Search for the cell housing the specified text and yield its [x, y] center coordinate. 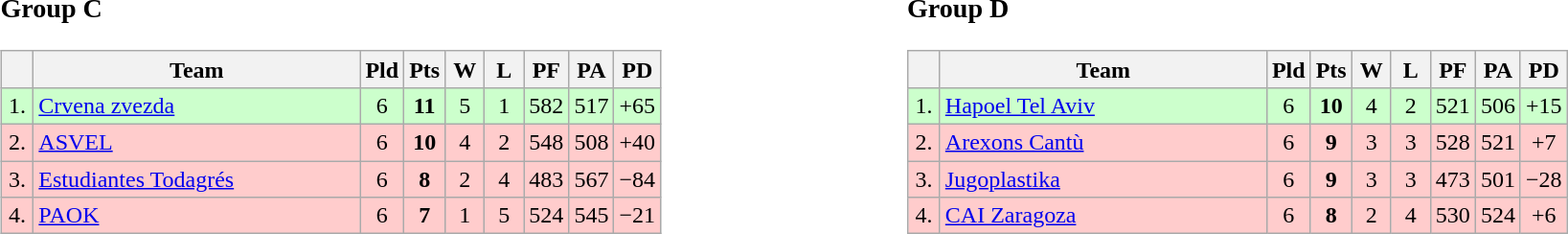
−84 [638, 179]
−28 [1544, 179]
+15 [1544, 105]
ASVEL [197, 143]
548 [546, 143]
473 [1452, 179]
−21 [638, 216]
508 [592, 143]
582 [546, 105]
517 [592, 105]
+40 [638, 143]
Arexons Cantù [1103, 143]
Jugoplastika [1103, 179]
PAOK [197, 216]
+65 [638, 105]
7 [425, 216]
506 [1498, 105]
+7 [1544, 143]
545 [592, 216]
567 [592, 179]
Estudiantes Todagrés [197, 179]
501 [1498, 179]
Crvena zvezda [197, 105]
528 [1452, 143]
CAI Zaragoza [1103, 216]
483 [546, 179]
530 [1452, 216]
Hapoel Tel Aviv [1103, 105]
11 [425, 105]
+6 [1544, 216]
